From the cell containing the given text, extract its center point as (x, y) coordinate. 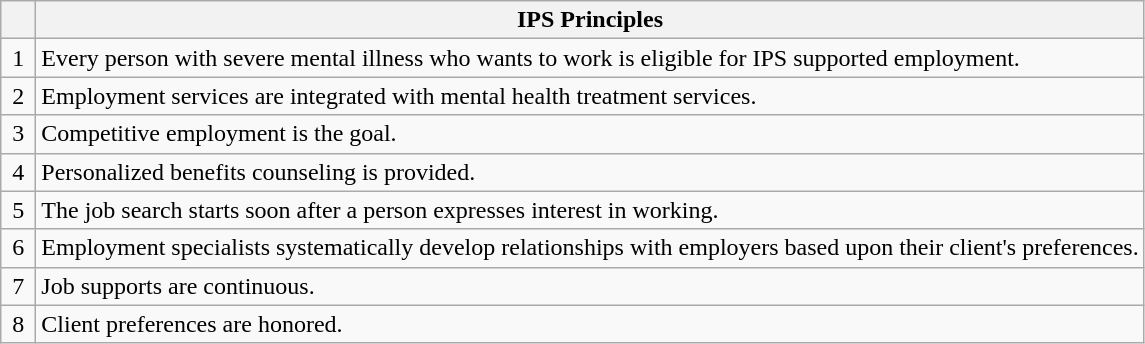
Employment services are integrated with mental health treatment services. (590, 96)
2 (18, 96)
Personalized benefits counseling is provided. (590, 172)
7 (18, 286)
Every person with severe mental illness who wants to work is eligible for IPS supported employment. (590, 58)
3 (18, 134)
Client preferences are honored. (590, 324)
Job supports are continuous. (590, 286)
IPS Principles (590, 20)
Employment specialists systematically develop relationships with employers based upon their client's preferences. (590, 248)
5 (18, 210)
Competitive employment is the goal. (590, 134)
The job search starts soon after a person expresses interest in working. (590, 210)
6 (18, 248)
8 (18, 324)
1 (18, 58)
4 (18, 172)
